Return (X, Y) of the center of cell containing provided text 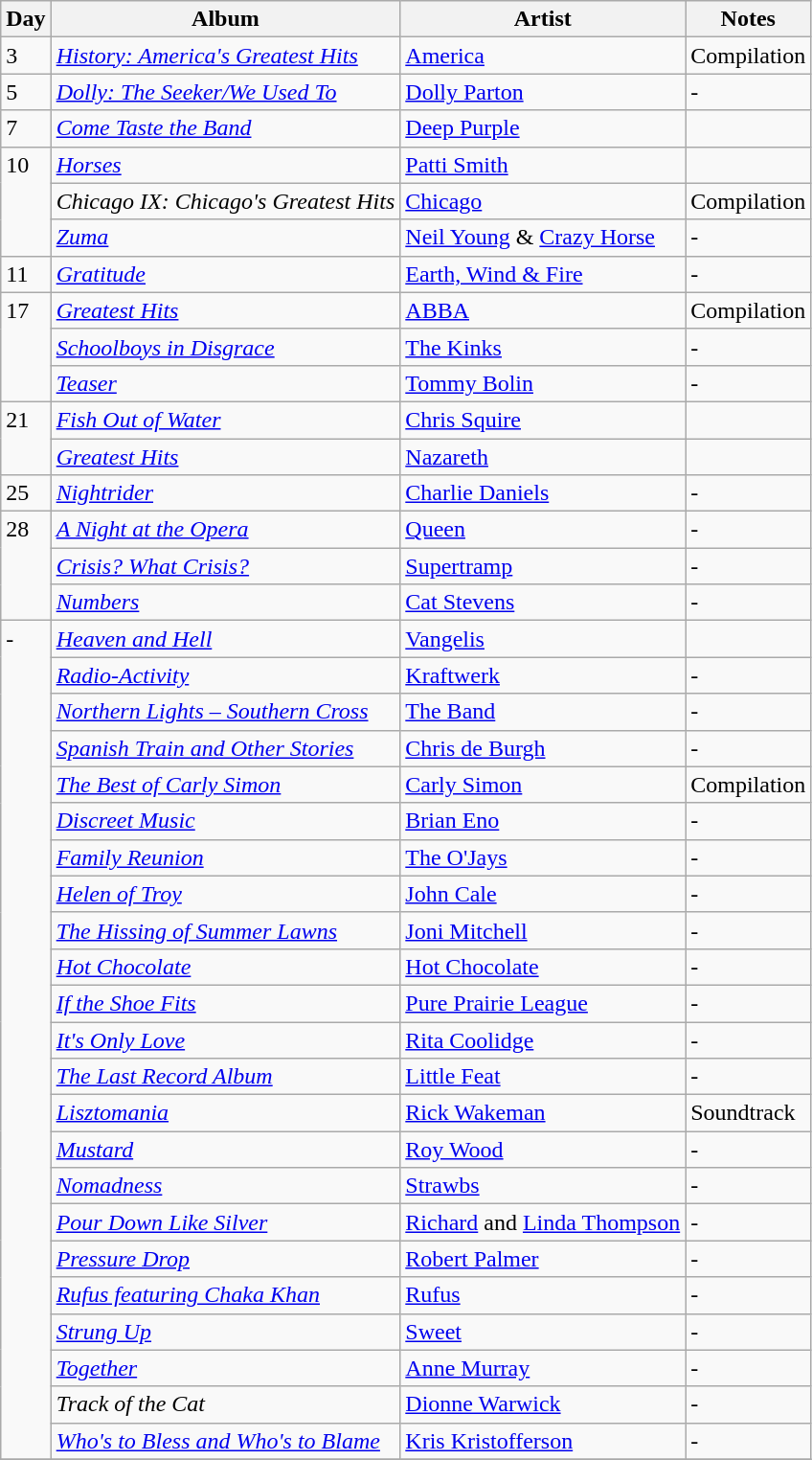
7 (26, 128)
Joni Mitchell (543, 930)
Kraftwerk (543, 675)
21 (26, 438)
Carly Simon (543, 785)
The Best of Carly Simon (226, 785)
Pure Prairie League (543, 1003)
Nomadness (226, 1186)
Patti Smith (543, 165)
3 (26, 56)
Chris de Burgh (543, 748)
Album (226, 19)
Chicago IX: Chicago's Greatest Hits (226, 201)
Earth, Wind & Fire (543, 274)
Rufus featuring Chaka Khan (226, 1295)
Nazareth (543, 457)
The O'Jays (543, 857)
Zuma (226, 238)
25 (26, 493)
Soundtrack (749, 1113)
Anne Murray (543, 1368)
Gratitude (226, 274)
Day (26, 19)
Fish Out of Water (226, 420)
Crisis? What Crisis? (226, 566)
Notes (749, 19)
Rita Coolidge (543, 1039)
Richard and Linda Thompson (543, 1222)
Strung Up (226, 1332)
History: America's Greatest Hits (226, 56)
Northern Lights – Southern Cross (226, 712)
28 (26, 566)
Brian Eno (543, 821)
Discreet Music (226, 821)
The Last Record Album (226, 1077)
Nightrider (226, 493)
17 (26, 347)
Schoolboys in Disgrace (226, 347)
Neil Young & Crazy Horse (543, 238)
Kris Kristofferson (543, 1441)
ABBA (543, 310)
11 (26, 274)
Pour Down Like Silver (226, 1222)
Numbers (226, 603)
Dolly Parton (543, 92)
Robert Palmer (543, 1259)
Strawbs (543, 1186)
If the Shoe Fits (226, 1003)
Artist (543, 19)
The Band (543, 712)
Lisztomania (226, 1113)
Dolly: The Seeker/We Used To (226, 92)
Little Feat (543, 1077)
Supertramp (543, 566)
America (543, 56)
Cat Stevens (543, 603)
A Night at the Opera (226, 530)
5 (26, 92)
Roy Wood (543, 1150)
Rick Wakeman (543, 1113)
Rufus (543, 1295)
John Cale (543, 894)
Come Taste the Band (226, 128)
Pressure Drop (226, 1259)
Teaser (226, 383)
The Hissing of Summer Lawns (226, 930)
Chicago (543, 201)
Sweet (543, 1332)
Radio-Activity (226, 675)
Mustard (226, 1150)
Horses (226, 165)
Heaven and Hell (226, 639)
Helen of Troy (226, 894)
Family Reunion (226, 857)
The Kinks (543, 347)
Chris Squire (543, 420)
Together (226, 1368)
Charlie Daniels (543, 493)
Spanish Train and Other Stories (226, 748)
Tommy Bolin (543, 383)
Track of the Cat (226, 1404)
It's Only Love (226, 1039)
Deep Purple (543, 128)
Vangelis (543, 639)
Who's to Bless and Who's to Blame (226, 1441)
Dionne Warwick (543, 1404)
10 (26, 201)
Queen (543, 530)
